Return [x, y] of the center of cell containing provided text 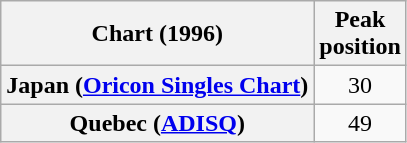
Quebec (ADISQ) [158, 123]
Chart (1996) [158, 34]
49 [360, 123]
Peakposition [360, 34]
Japan (Oricon Singles Chart) [158, 85]
30 [360, 85]
